Return the [X, Y] coordinate for the center point of the cell that contains the specified text.  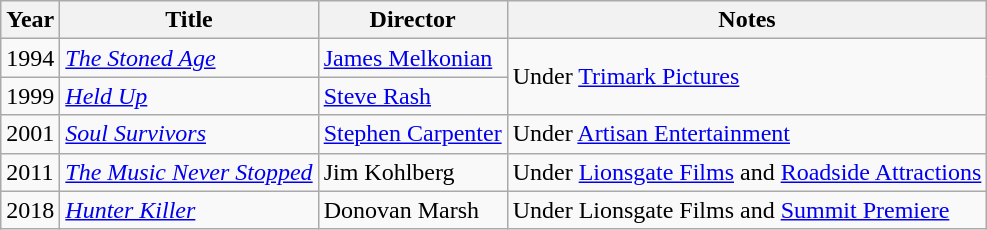
Director [412, 20]
Hunter Killer [189, 210]
Soul Survivors [189, 134]
Under Lionsgate Films and Roadside Attractions [747, 172]
Steve Rash [412, 96]
2001 [30, 134]
James Melkonian [412, 58]
Notes [747, 20]
1994 [30, 58]
Held Up [189, 96]
Under Artisan Entertainment [747, 134]
Title [189, 20]
Under Trimark Pictures [747, 77]
2018 [30, 210]
Donovan Marsh [412, 210]
1999 [30, 96]
2011 [30, 172]
Stephen Carpenter [412, 134]
Under Lionsgate Films and Summit Premiere [747, 210]
The Stoned Age [189, 58]
Year [30, 20]
Jim Kohlberg [412, 172]
The Music Never Stopped [189, 172]
